Detect which cell encompasses the target text, then output its (X, Y) center coordinate. 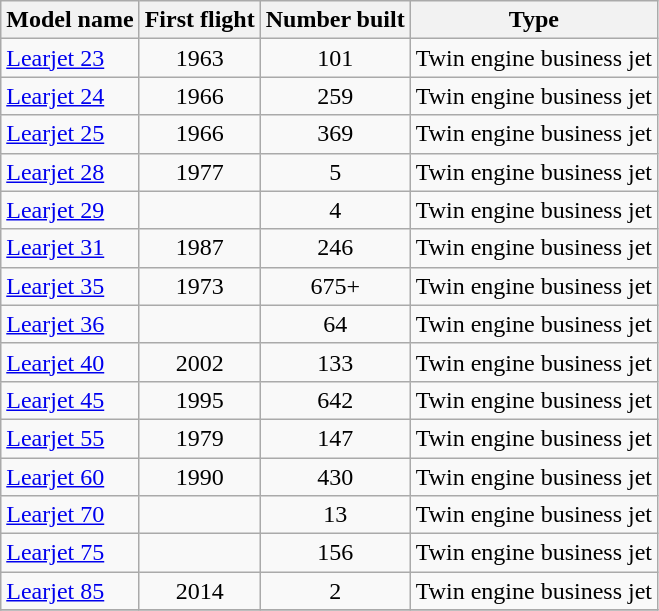
Type (534, 20)
Learjet 23 (70, 58)
Learjet 25 (70, 134)
2 (335, 591)
1995 (200, 400)
369 (335, 134)
1979 (200, 438)
101 (335, 58)
Number built (335, 20)
1963 (200, 58)
Learjet 85 (70, 591)
13 (335, 515)
Learjet 36 (70, 324)
Learjet 31 (70, 248)
2002 (200, 362)
Learjet 29 (70, 210)
Learjet 75 (70, 553)
Learjet 24 (70, 96)
Learjet 28 (70, 172)
1973 (200, 286)
First flight (200, 20)
675+ (335, 286)
Learjet 45 (70, 400)
64 (335, 324)
Model name (70, 20)
642 (335, 400)
Learjet 40 (70, 362)
430 (335, 477)
1977 (200, 172)
259 (335, 96)
5 (335, 172)
133 (335, 362)
1990 (200, 477)
147 (335, 438)
Learjet 70 (70, 515)
156 (335, 553)
Learjet 55 (70, 438)
2014 (200, 591)
4 (335, 210)
246 (335, 248)
Learjet 35 (70, 286)
Learjet 60 (70, 477)
1987 (200, 248)
